Provide the (X, Y) coordinate of the cell's center where the given text is located.  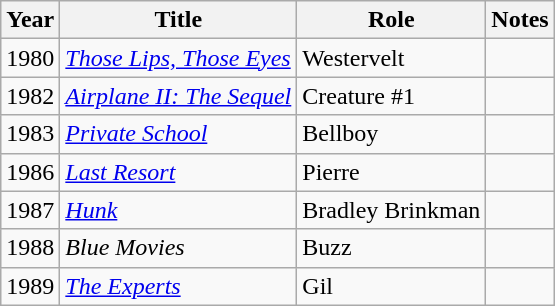
1980 (30, 58)
Bradley Brinkman (392, 210)
Bellboy (392, 134)
Airplane II: The Sequel (178, 96)
1986 (30, 172)
Last Resort (178, 172)
Westervelt (392, 58)
Creature #1 (392, 96)
Hunk (178, 210)
1987 (30, 210)
1983 (30, 134)
1982 (30, 96)
Notes (520, 20)
1989 (30, 286)
Private School (178, 134)
1988 (30, 248)
Pierre (392, 172)
Year (30, 20)
Role (392, 20)
Title (178, 20)
Blue Movies (178, 248)
Buzz (392, 248)
Those Lips, Those Eyes (178, 58)
Gil (392, 286)
The Experts (178, 286)
